Find where the given text appears and provide that cell's center as (X, Y) coordinate. 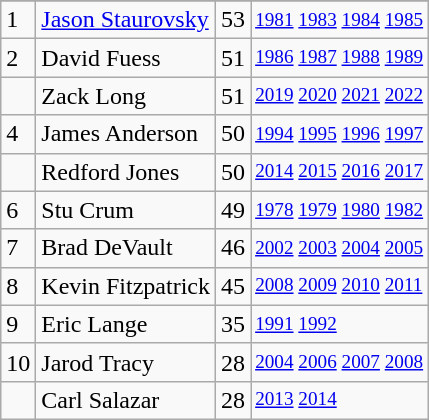
2004 2006 2007 2008 (340, 362)
2 (18, 58)
David Fuess (126, 58)
1981 1983 1984 1985 (340, 20)
53 (234, 20)
Jason Staurovsky (126, 20)
2002 2003 2004 2005 (340, 248)
Carl Salazar (126, 400)
Brad DeVault (126, 248)
1991 1992 (340, 324)
8 (18, 286)
7 (18, 248)
2013 2014 (340, 400)
1986 1987 1988 1989 (340, 58)
2019 2020 2021 2022 (340, 96)
2014 2015 2016 2017 (340, 172)
1978 1979 1980 1982 (340, 210)
1 (18, 20)
Stu Crum (126, 210)
Zack Long (126, 96)
46 (234, 248)
Eric Lange (126, 324)
35 (234, 324)
Redford Jones (126, 172)
4 (18, 134)
Jarod Tracy (126, 362)
2008 2009 2010 2011 (340, 286)
6 (18, 210)
49 (234, 210)
9 (18, 324)
45 (234, 286)
10 (18, 362)
1994 1995 1996 1997 (340, 134)
James Anderson (126, 134)
Kevin Fitzpatrick (126, 286)
